Capture the cell that displays the provided text and extract its [x, y] central coordinate. 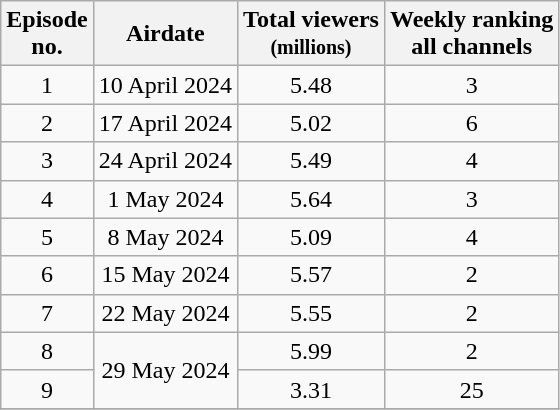
5.64 [312, 199]
1 May 2024 [165, 199]
17 April 2024 [165, 123]
5 [47, 237]
Weekly rankingall channels [471, 34]
5.57 [312, 275]
Total viewers(millions) [312, 34]
8 [47, 351]
5.48 [312, 85]
1 [47, 85]
Airdate [165, 34]
10 April 2024 [165, 85]
5.99 [312, 351]
Episodeno. [47, 34]
24 April 2024 [165, 161]
5.49 [312, 161]
22 May 2024 [165, 313]
29 May 2024 [165, 370]
5.02 [312, 123]
8 May 2024 [165, 237]
7 [47, 313]
5.55 [312, 313]
5.09 [312, 237]
3.31 [312, 389]
15 May 2024 [165, 275]
9 [47, 389]
25 [471, 389]
